Detect which cell encompasses the target text, then output its [X, Y] center coordinate. 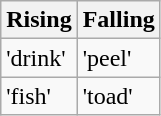
'toad' [118, 96]
'peel' [118, 58]
'fish' [39, 96]
'drink' [39, 58]
Falling [118, 20]
Rising [39, 20]
